Pinpoint the cell where the given text exists, returning its (x, y) midpoint coordinate. 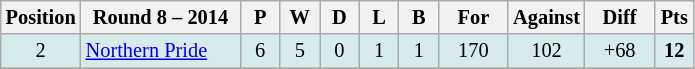
6 (260, 51)
Diff (620, 17)
2 (41, 51)
+68 (620, 51)
Round 8 – 2014 (161, 17)
Against (546, 17)
Northern Pride (161, 51)
For (474, 17)
L (379, 17)
D (340, 17)
W (300, 17)
0 (340, 51)
12 (674, 51)
170 (474, 51)
P (260, 17)
Position (41, 17)
B (419, 17)
5 (300, 51)
102 (546, 51)
Pts (674, 17)
